For the text-containing cell, return its midpoint in (x, y) coordinate format. 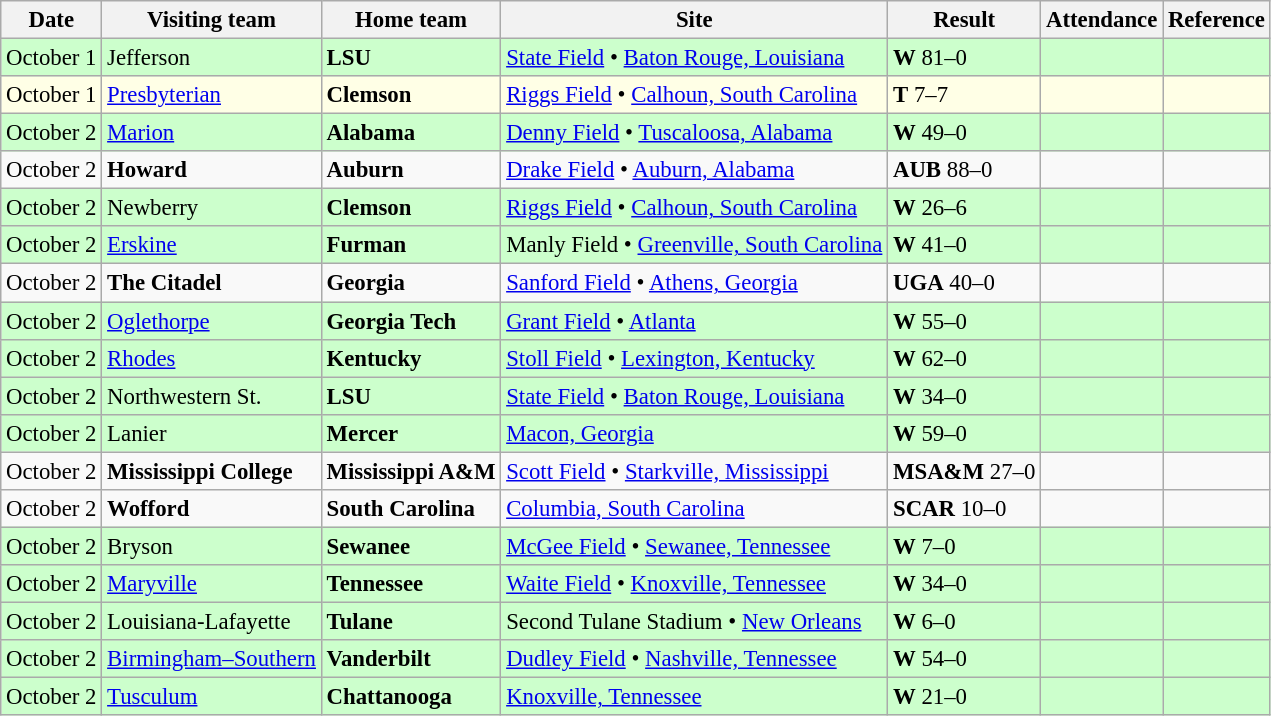
Newberry (212, 208)
The Citadel (212, 283)
Stoll Field • Lexington, Kentucky (694, 358)
W 62–0 (964, 358)
Tulane (411, 621)
W 55–0 (964, 321)
Attendance (1102, 20)
Manly Field • Greenville, South Carolina (694, 245)
Presbyterian (212, 95)
Georgia (411, 283)
Maryville (212, 584)
Sewanee (411, 546)
Alabama (411, 133)
W 21–0 (964, 697)
Home team (411, 20)
W 41–0 (964, 245)
W 81–0 (964, 58)
Macon, Georgia (694, 433)
Rhodes (212, 358)
Kentucky (411, 358)
South Carolina (411, 509)
Tennessee (411, 584)
W 7–0 (964, 546)
Wofford (212, 509)
W 6–0 (964, 621)
Mercer (411, 433)
Louisiana-Lafayette (212, 621)
Site (694, 20)
Dudley Field • Nashville, Tennessee (694, 659)
Mississippi A&M (411, 471)
Grant Field • Atlanta (694, 321)
Tusculum (212, 697)
W 26–6 (964, 208)
Sanford Field • Athens, Georgia (694, 283)
Date (52, 20)
Scott Field • Starkville, Mississippi (694, 471)
Vanderbilt (411, 659)
Knoxville, Tennessee (694, 697)
T 7–7 (964, 95)
Result (964, 20)
W 59–0 (964, 433)
Denny Field • Tuscaloosa, Alabama (694, 133)
UGA 40–0 (964, 283)
Jefferson (212, 58)
SCAR 10–0 (964, 509)
Chattanooga (411, 697)
Georgia Tech (411, 321)
Columbia, South Carolina (694, 509)
McGee Field • Sewanee, Tennessee (694, 546)
Visiting team (212, 20)
Lanier (212, 433)
Reference (1217, 20)
Howard (212, 170)
Auburn (411, 170)
Mississippi College (212, 471)
Northwestern St. (212, 396)
Bryson (212, 546)
Drake Field • Auburn, Alabama (694, 170)
Birmingham–Southern (212, 659)
Waite Field • Knoxville, Tennessee (694, 584)
Oglethorpe (212, 321)
AUB 88–0 (964, 170)
MSA&M 27–0 (964, 471)
Marion (212, 133)
W 54–0 (964, 659)
Furman (411, 245)
Second Tulane Stadium • New Orleans (694, 621)
W 49–0 (964, 133)
Erskine (212, 245)
